Find where the given text appears and provide that cell's center as (X, Y) coordinate. 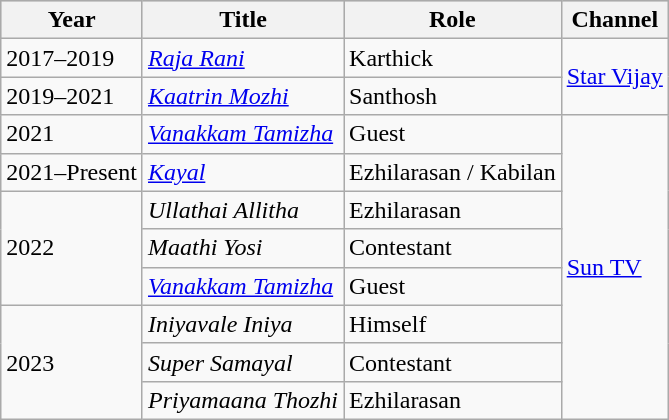
Year (72, 20)
Role (453, 20)
Super Samayal (242, 362)
2019–2021 (72, 96)
Priyamaana Thozhi (242, 400)
Santhosh (453, 96)
2022 (72, 248)
Karthick (453, 58)
Star Vijay (614, 77)
Maathi Yosi (242, 248)
Iniyavale Iniya (242, 324)
Channel (614, 20)
Sun TV (614, 267)
2023 (72, 362)
Title (242, 20)
2021 (72, 134)
Ullathai Allitha (242, 210)
Kayal (242, 172)
Himself (453, 324)
Kaatrin Mozhi (242, 96)
Raja Rani (242, 58)
2021–Present (72, 172)
Ezhilarasan / Kabilan (453, 172)
2017–2019 (72, 58)
